Return (X, Y) of the center of cell containing provided text 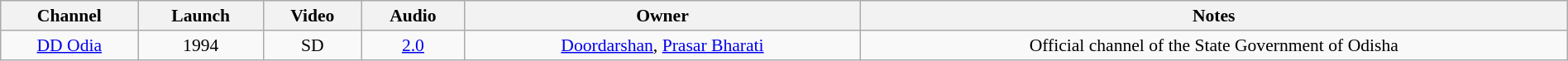
Owner (662, 16)
DD Odia (69, 45)
Audio (414, 16)
Notes (1214, 16)
Video (313, 16)
Launch (201, 16)
2.0 (414, 45)
1994 (201, 45)
SD (313, 45)
Channel (69, 16)
Official channel of the State Government of Odisha (1214, 45)
Doordarshan, Prasar Bharati (662, 45)
